Provide the [x, y] coordinate of the cell's center where the given text is located.  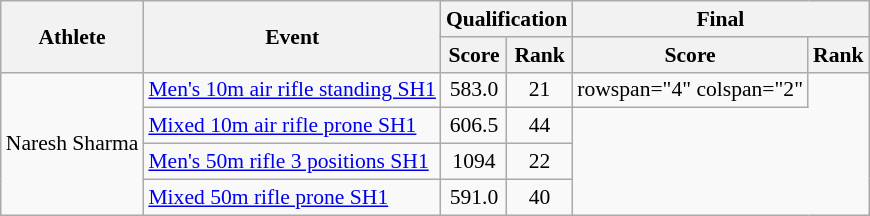
Mixed 50m rifle prone SH1 [292, 197]
Men's 50m rifle 3 positions SH1 [292, 162]
Mixed 10m air rifle prone SH1 [292, 126]
44 [540, 126]
1094 [474, 162]
rowspan="4" colspan="2" [690, 90]
Naresh Sharma [72, 143]
40 [540, 197]
Qualification [506, 19]
591.0 [474, 197]
583.0 [474, 90]
Athlete [72, 36]
22 [540, 162]
Final [720, 19]
606.5 [474, 126]
Event [292, 36]
Men's 10m air rifle standing SH1 [292, 90]
21 [540, 90]
